Scan for the cell matching the given text and deliver its (X, Y) coordinate at center. 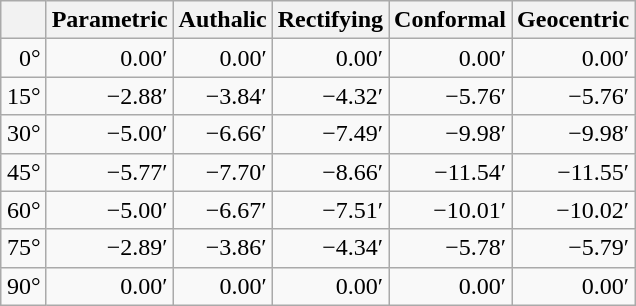
−7.49′ (330, 134)
−4.32′ (330, 96)
−7.51′ (330, 210)
−2.89′ (110, 248)
−5.77′ (110, 172)
Rectifying (330, 20)
45° (24, 172)
0° (24, 58)
−10.01′ (450, 210)
−6.67′ (222, 210)
−6.66′ (222, 134)
Authalic (222, 20)
−5.79′ (574, 248)
−7.70′ (222, 172)
−3.86′ (222, 248)
Parametric (110, 20)
−11.55′ (574, 172)
−10.02′ (574, 210)
Geocentric (574, 20)
−2.88′ (110, 96)
60° (24, 210)
15° (24, 96)
−5.78′ (450, 248)
30° (24, 134)
90° (24, 286)
−3.84′ (222, 96)
−4.34′ (330, 248)
Conformal (450, 20)
−8.66′ (330, 172)
−11.54′ (450, 172)
75° (24, 248)
